Detect which cell encompasses the target text, then output its (x, y) center coordinate. 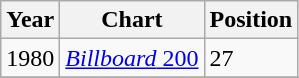
Chart (132, 20)
Year (30, 20)
1980 (30, 58)
Billboard 200 (132, 58)
27 (251, 58)
Position (251, 20)
